Identify which cell holds the provided text, then report its [X, Y] central coordinate. 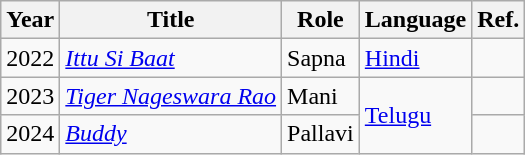
Buddy [171, 134]
Sapna [321, 58]
Mani [321, 96]
Year [30, 20]
2022 [30, 58]
Title [171, 20]
2024 [30, 134]
Language [415, 20]
Hindi [415, 58]
2023 [30, 96]
Pallavi [321, 134]
Ref. [498, 20]
Ittu Si Baat [171, 58]
Role [321, 20]
Telugu [415, 115]
Tiger Nageswara Rao [171, 96]
